Output the (X, Y) coordinate of the center of the cell containing the given text.  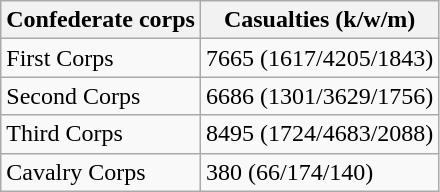
Cavalry Corps (101, 172)
First Corps (101, 58)
Confederate corps (101, 20)
8495 (1724/4683/2088) (319, 134)
6686 (1301/3629/1756) (319, 96)
Third Corps (101, 134)
7665 (1617/4205/1843) (319, 58)
Second Corps (101, 96)
Casualties (k/w/m) (319, 20)
380 (66/174/140) (319, 172)
